Scan for the cell matching the given text and deliver its (X, Y) coordinate at center. 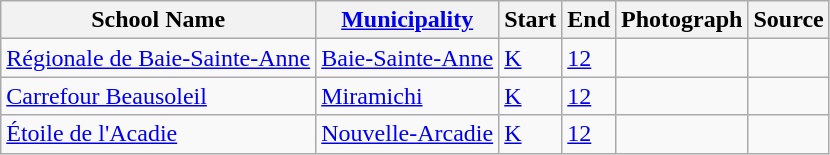
Photograph (682, 20)
Miramichi (408, 96)
Source (788, 20)
Régionale de Baie-Sainte-Anne (158, 58)
Nouvelle-Arcadie (408, 134)
Start (530, 20)
School Name (158, 20)
Carrefour Beausoleil (158, 96)
End (589, 20)
Étoile de l'Acadie (158, 134)
Baie-Sainte-Anne (408, 58)
Municipality (408, 20)
